Return [x, y] of the center of cell containing provided text 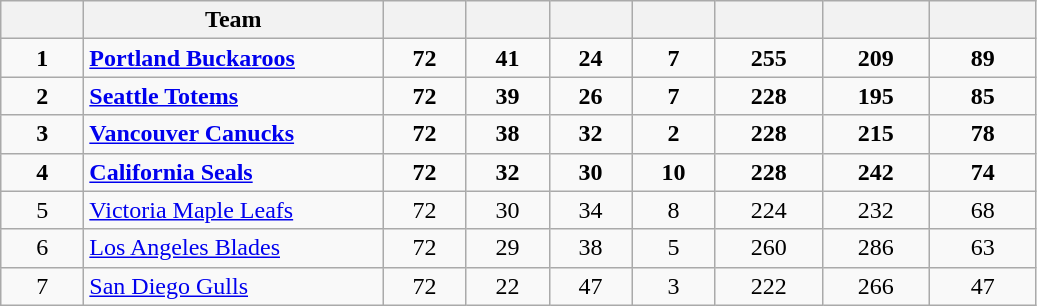
255 [768, 58]
89 [982, 58]
260 [768, 248]
195 [876, 96]
10 [674, 172]
224 [768, 210]
286 [876, 248]
Seattle Totems [234, 96]
78 [982, 134]
Team [234, 20]
68 [982, 210]
Vancouver Canucks [234, 134]
222 [768, 286]
41 [508, 58]
39 [508, 96]
74 [982, 172]
22 [508, 286]
209 [876, 58]
24 [590, 58]
242 [876, 172]
63 [982, 248]
California Seals [234, 172]
Victoria Maple Leafs [234, 210]
Los Angeles Blades [234, 248]
Portland Buckaroos [234, 58]
29 [508, 248]
215 [876, 134]
4 [42, 172]
6 [42, 248]
8 [674, 210]
34 [590, 210]
266 [876, 286]
26 [590, 96]
232 [876, 210]
1 [42, 58]
San Diego Gulls [234, 286]
85 [982, 96]
